Determine the (x, y) coordinate at the center of the cell enclosing the given text.  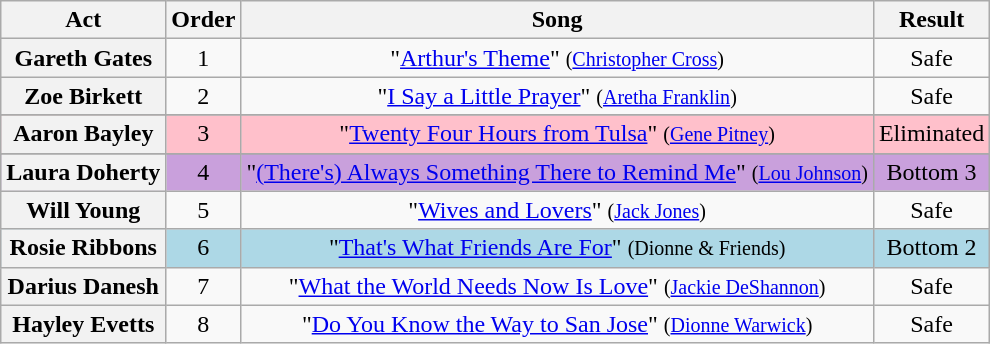
Song (558, 20)
Act (84, 20)
"(There's) Always Something There to Remind Me" (Lou Johnson) (558, 172)
Bottom 3 (931, 172)
"That's What Friends Are For" (Dionne & Friends) (558, 248)
4 (204, 172)
"Arthur's Theme" (Christopher Cross) (558, 58)
"Wives and Lovers" (Jack Jones) (558, 210)
Zoe Birkett (84, 96)
Result (931, 20)
Will Young (84, 210)
"What the World Needs Now Is Love" (Jackie DeShannon) (558, 286)
Order (204, 20)
6 (204, 248)
Laura Doherty (84, 172)
2 (204, 96)
Bottom 2 (931, 248)
1 (204, 58)
7 (204, 286)
"I Say a Little Prayer" (Aretha Franklin) (558, 96)
Rosie Ribbons (84, 248)
Aaron Bayley (84, 134)
3 (204, 134)
8 (204, 324)
Gareth Gates (84, 58)
Hayley Evetts (84, 324)
"Do You Know the Way to San Jose" (Dionne Warwick) (558, 324)
Darius Danesh (84, 286)
Eliminated (931, 134)
"Twenty Four Hours from Tulsa" (Gene Pitney) (558, 134)
5 (204, 210)
